Determine the [x, y] coordinate at the center of the cell enclosing the given text.  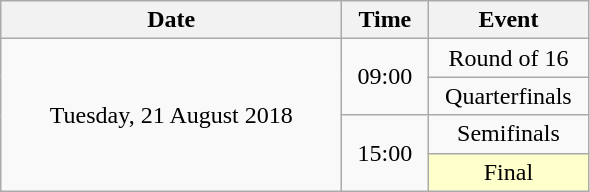
Time [385, 20]
15:00 [385, 153]
Quarterfinals [508, 96]
Event [508, 20]
09:00 [385, 77]
Semifinals [508, 134]
Tuesday, 21 August 2018 [172, 115]
Final [508, 172]
Round of 16 [508, 58]
Date [172, 20]
